Locate the cell with the specified text and output its (x, y) center coordinate. 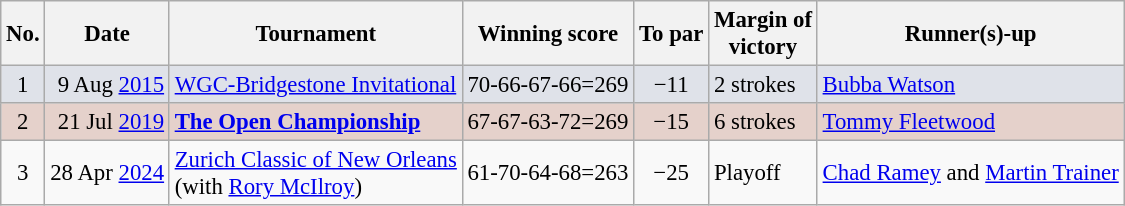
WGC-Bridgestone Invitational (316, 85)
21 Jul 2019 (107, 122)
9 Aug 2015 (107, 85)
−25 (672, 174)
1 (23, 85)
Bubba Watson (970, 85)
Margin ofvictory (764, 34)
To par (672, 34)
Chad Ramey and Martin Trainer (970, 174)
28 Apr 2024 (107, 174)
Date (107, 34)
−15 (672, 122)
Runner(s)-up (970, 34)
Tournament (316, 34)
Winning score (548, 34)
Playoff (764, 174)
The Open Championship (316, 122)
Tommy Fleetwood (970, 122)
No. (23, 34)
6 strokes (764, 122)
Zurich Classic of New Orleans(with Rory McIlroy) (316, 174)
2 strokes (764, 85)
70-66-67-66=269 (548, 85)
2 (23, 122)
67-67-63-72=269 (548, 122)
61-70-64-68=263 (548, 174)
3 (23, 174)
−11 (672, 85)
